Capture the cell that displays the provided text and extract its [x, y] central coordinate. 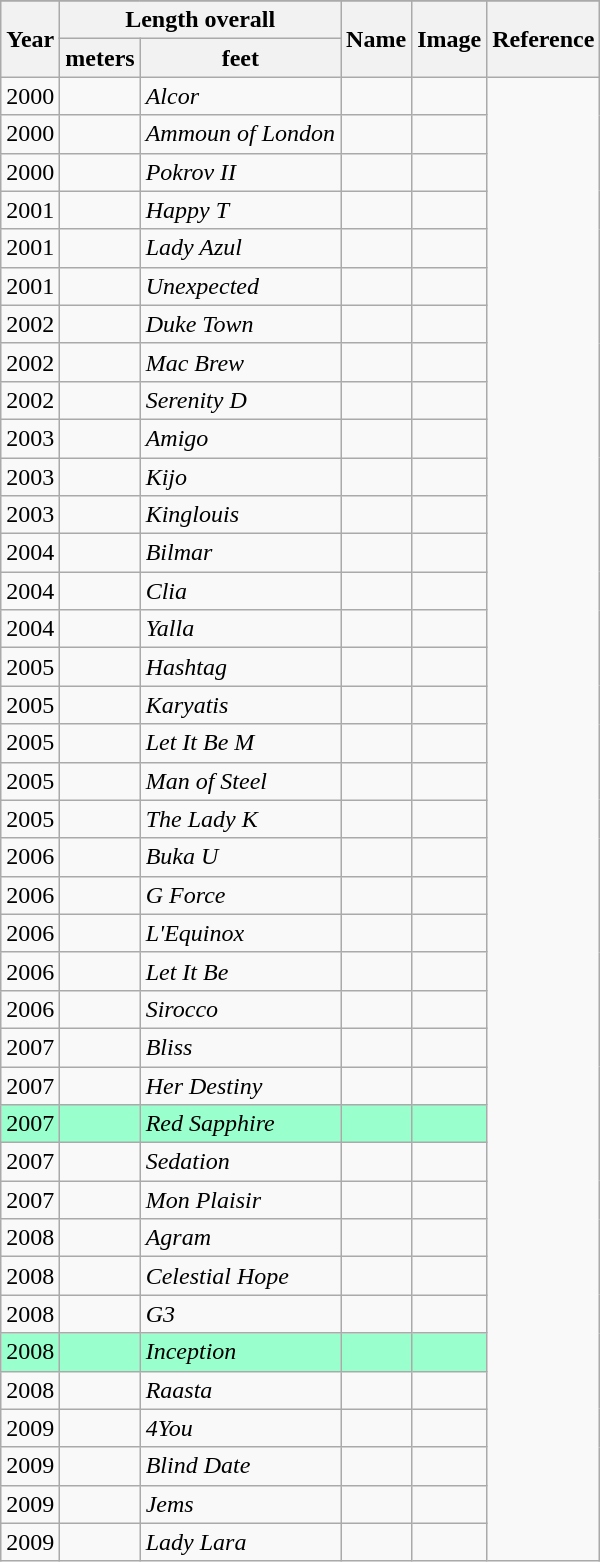
Happy T [240, 210]
Unexpected [240, 286]
feet [240, 58]
Reference [544, 39]
Her Destiny [240, 1085]
Lady Lara [240, 1542]
Kijo [240, 477]
Mon Plaisir [240, 1200]
Hashtag [240, 667]
Alcor [240, 96]
meters [100, 58]
Image [450, 39]
Celestial Hope [240, 1276]
Red Sapphire [240, 1124]
Serenity D [240, 400]
Jems [240, 1504]
Clia [240, 591]
Kinglouis [240, 515]
Name [376, 39]
Sirocco [240, 1009]
Inception [240, 1352]
Agram [240, 1238]
Bliss [240, 1047]
Buka U [240, 857]
Lady Azul [240, 248]
Year [30, 39]
L'Equinox [240, 933]
Mac Brew [240, 362]
Length overall [200, 20]
Yalla [240, 629]
Karyatis [240, 705]
4You [240, 1428]
Sedation [240, 1162]
Bilmar [240, 553]
Blind Date [240, 1466]
G3 [240, 1314]
Pokrov II [240, 172]
Man of Steel [240, 781]
G Force [240, 895]
Ammoun of London [240, 134]
Let It Be M [240, 743]
Let It Be [240, 971]
Amigo [240, 438]
The Lady K [240, 819]
Raasta [240, 1390]
Duke Town [240, 324]
